Identify which cell holds the provided text, then report its (x, y) central coordinate. 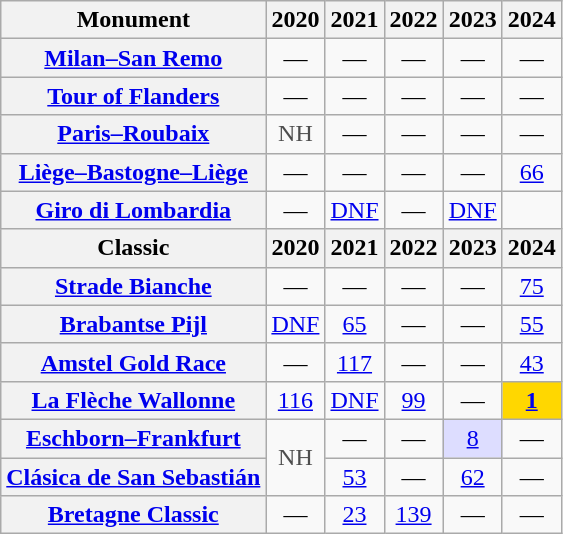
55 (532, 324)
116 (296, 400)
Paris–Roubaix (134, 134)
43 (532, 362)
62 (472, 477)
Giro di Lombardia (134, 210)
Brabantse Pijl (134, 324)
Bretagne Classic (134, 515)
53 (354, 477)
Monument (134, 20)
117 (354, 362)
139 (414, 515)
Tour of Flanders (134, 96)
Clásica de San Sebastián (134, 477)
66 (532, 172)
75 (532, 286)
99 (414, 400)
La Flèche Wallonne (134, 400)
Eschborn–Frankfurt (134, 438)
Milan–San Remo (134, 58)
1 (532, 400)
65 (354, 324)
Amstel Gold Race (134, 362)
Liège–Bastogne–Liège (134, 172)
Classic (134, 248)
Strade Bianche (134, 286)
8 (472, 438)
23 (354, 515)
